Extract the [X, Y] coordinate from the center of the cell holding the provided text.  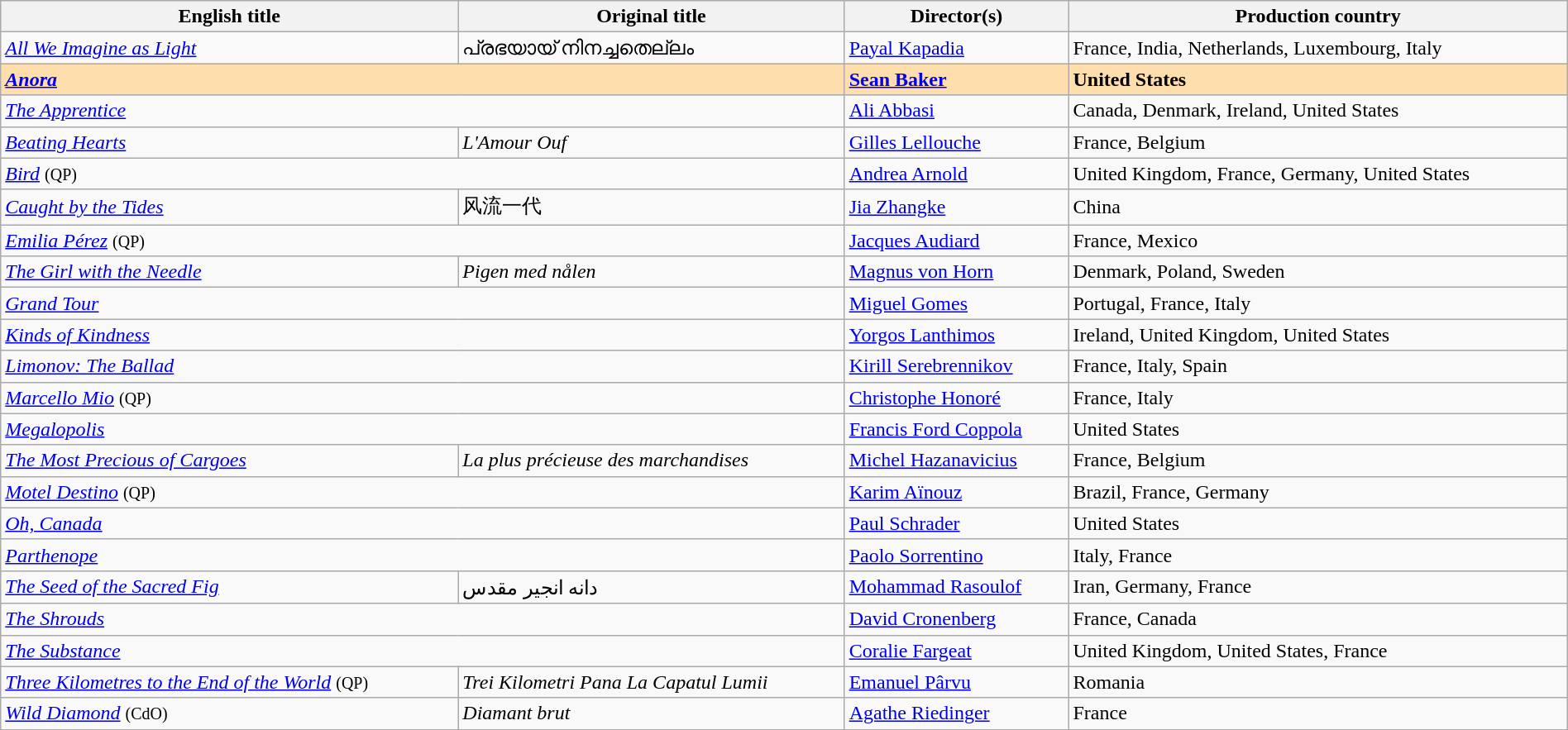
France, Italy [1318, 398]
Three Kilometres to the End of the World (QP) [230, 682]
Iran, Germany, France [1318, 587]
دانه انجیر مقدس [652, 587]
Payal Kapadia [956, 48]
Caught by the Tides [230, 207]
France, India, Netherlands, Luxembourg, Italy [1318, 48]
Trei Kilometri Pana La Capatul Lumii [652, 682]
风流一代 [652, 207]
Canada, Denmark, Ireland, United States [1318, 111]
France [1318, 713]
Magnus von Horn [956, 272]
Parthenope [423, 555]
United Kingdom, France, Germany, United States [1318, 174]
United Kingdom, United States, France [1318, 651]
Karim Aïnouz [956, 492]
The Most Precious of Cargoes [230, 460]
France, Canada [1318, 619]
Paul Schrader [956, 523]
All We Imagine as Light [230, 48]
Production country [1318, 17]
The Apprentice [423, 111]
Anora [423, 79]
China [1318, 207]
Emilia Pérez (QP) [423, 241]
Brazil, France, Germany [1318, 492]
The Substance [423, 651]
Original title [652, 17]
Miguel Gomes [956, 303]
Paolo Sorrentino [956, 555]
Michel Hazanavicius [956, 460]
L'Amour Ouf [652, 142]
Andrea Arnold [956, 174]
France, Italy, Spain [1318, 366]
Francis Ford Coppola [956, 429]
Director(s) [956, 17]
Diamant brut [652, 713]
France, Mexico [1318, 241]
The Seed of the Sacred Fig [230, 587]
പ്രഭയായ് നിനച്ചതെല്ലം [652, 48]
Pigen med nålen [652, 272]
Yorgos Lanthimos [956, 335]
Motel Destino (QP) [423, 492]
Wild Diamond (CdO) [230, 713]
Jia Zhangke [956, 207]
David Cronenberg [956, 619]
Kinds of Kindness [423, 335]
Italy, France [1318, 555]
Emanuel Pârvu [956, 682]
Limonov: The Ballad [423, 366]
Portugal, France, Italy [1318, 303]
Grand Tour [423, 303]
Ireland, United Kingdom, United States [1318, 335]
Ali Abbasi [956, 111]
Bird (QP) [423, 174]
Gilles Lellouche [956, 142]
Agathe Riedinger [956, 713]
Jacques Audiard [956, 241]
Denmark, Poland, Sweden [1318, 272]
Mohammad Rasoulof [956, 587]
The Shrouds [423, 619]
English title [230, 17]
Kirill Serebrennikov [956, 366]
Marcello Mio (QP) [423, 398]
Romania [1318, 682]
The Girl with the Needle [230, 272]
Christophe Honoré [956, 398]
Sean Baker [956, 79]
La plus précieuse des marchandises [652, 460]
Megalopolis [423, 429]
Coralie Fargeat [956, 651]
Oh, Canada [423, 523]
Beating Hearts [230, 142]
